Identify which cell holds the provided text, then report its [X, Y] central coordinate. 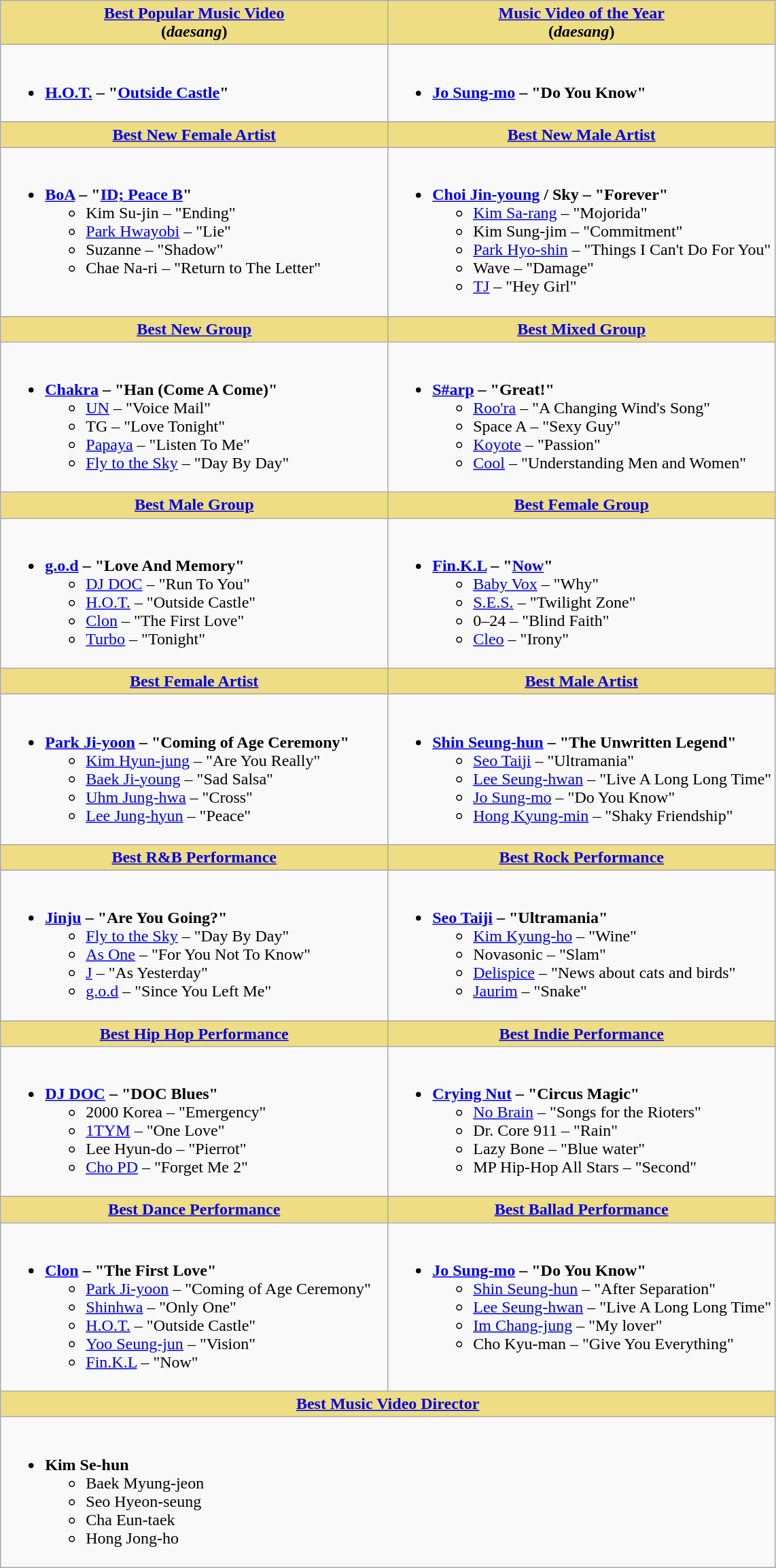
Best Male Group [194, 505]
Jo Sung-mo – "Do You Know" [582, 83]
Best New Male Artist [582, 135]
Fin.K.L – "Now"Baby Vox – "Why"S.E.S. – "Twilight Zone"0–24 – "Blind Faith"Cleo – "Irony" [582, 593]
Best Rock Performance [582, 857]
Best Mixed Group [582, 329]
Best Dance Performance [194, 1210]
Best Hip Hop Performance [194, 1034]
Park Ji-yoon – "Coming of Age Ceremony"Kim Hyun-jung – "Are You Really"Baek Ji-young – "Sad Salsa"Uhm Jung-hwa – "Cross"Lee Jung-hyun – "Peace" [194, 769]
Best Female Artist [194, 681]
DJ DOC – "DOC Blues"2000 Korea – "Emergency"1TYM – "One Love"Lee Hyun-do – "Pierrot"Cho PD – "Forget Me 2" [194, 1121]
Clon – "The First Love"Park Ji-yoon – "Coming of Age Ceremony"Shinhwa – "Only One"H.O.T. – "Outside Castle"Yoo Seung-jun – "Vision"Fin.K.L – "Now" [194, 1307]
Best Ballad Performance [582, 1210]
Seo Taiji – "Ultramania"Kim Kyung-ho – "Wine"Novasonic – "Slam"Delispice – "News about cats and birds"Jaurim – "Snake" [582, 945]
Best New Female Artist [194, 135]
Best Female Group [582, 505]
H.O.T. – "Outside Castle" [194, 83]
Kim Se-hunBaek Myung-jeonSeo Hyeon-seungCha Eun-taekHong Jong-ho [388, 1493]
Best New Group [194, 329]
S#arp – "Great!"Roo'ra – "A Changing Wind's Song"Space A – "Sexy Guy"Koyote – "Passion"Cool – "Understanding Men and Women" [582, 417]
g.o.d – "Love And Memory"DJ DOC – "Run To You"H.O.T. – "Outside Castle"Clon – "The First Love"Turbo – "Tonight" [194, 593]
Best Male Artist [582, 681]
Chakra – "Han (Come A Come)"UN – "Voice Mail"TG – "Love Tonight"Papaya – "Listen To Me"Fly to the Sky – "Day By Day" [194, 417]
Music Video of the Year(daesang) [582, 23]
BoA – "ID; Peace B"Kim Su-jin – "Ending"Park Hwayobi – "Lie"Suzanne – "Shadow"Chae Na-ri – "Return to The Letter" [194, 232]
Crying Nut – "Circus Magic"No Brain – "Songs for the Rioters"Dr. Core 911 – "Rain"Lazy Bone – "Blue water"MP Hip-Hop All Stars – "Second" [582, 1121]
Best R&B Performance [194, 857]
Best Popular Music Video(daesang) [194, 23]
Best Music Video Director [388, 1404]
Best Indie Performance [582, 1034]
Jinju – "Are You Going?"Fly to the Sky – "Day By Day"As One – "For You Not To Know"J – "As Yesterday"g.o.d – "Since You Left Me" [194, 945]
